Scan for the cell matching the given text and deliver its (X, Y) coordinate at center. 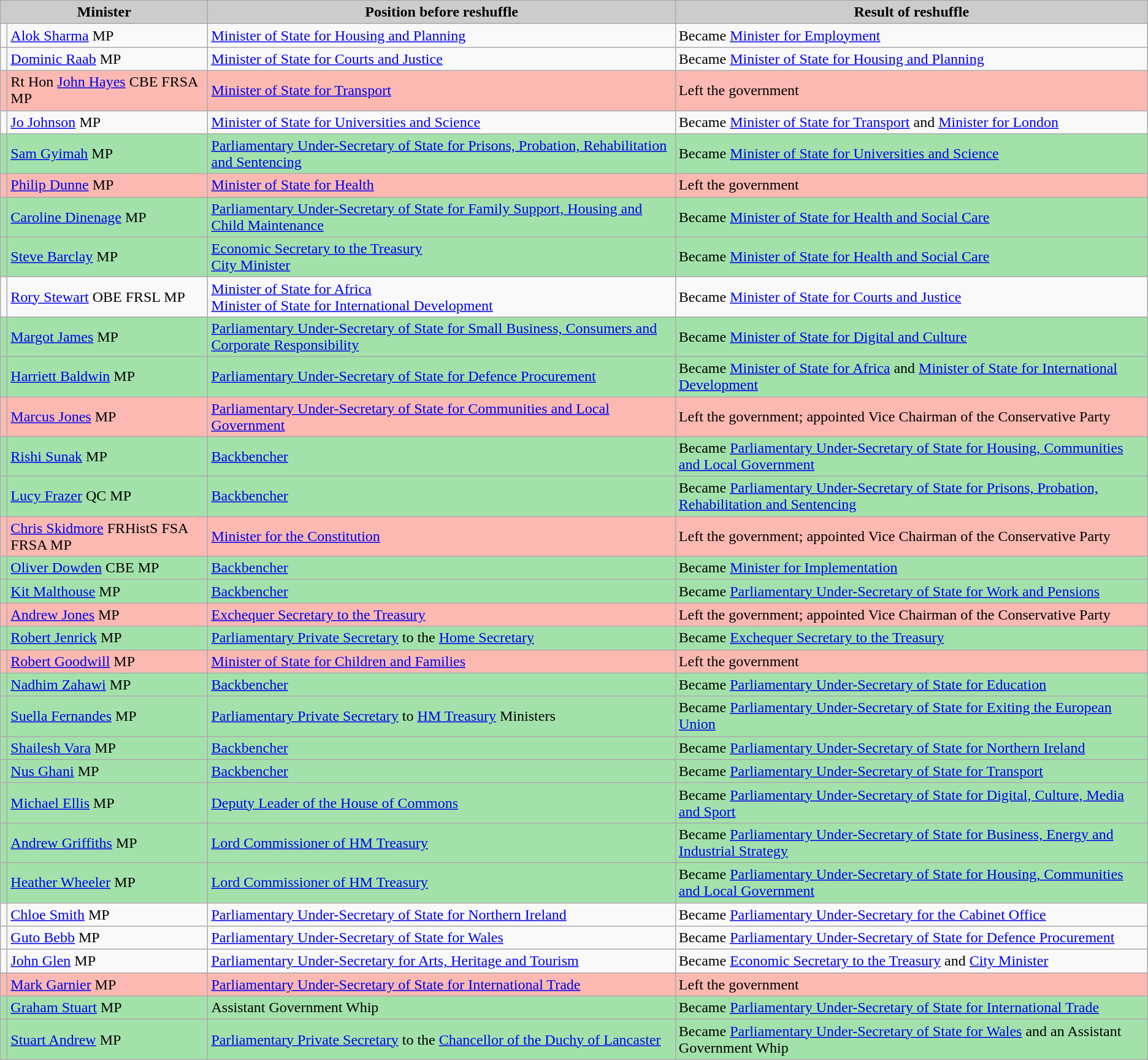
Minister of State for Universities and Science (442, 122)
Minister (104, 12)
Became Minister of State for Digital and Culture (911, 336)
Became Minister of State for Africa and Minister of State for International Development (911, 377)
Minister for the Constitution (442, 536)
Became Parliamentary Under-Secretary of State for Wales and an Assistant Government Whip (911, 1039)
Became Minister of State for Courts and Justice (911, 297)
Steve Barclay MP (108, 256)
Deputy Leader of the House of Commons (442, 802)
Became Parliamentary Under-Secretary for the Cabinet Office (911, 915)
Kit Malthouse MP (108, 591)
Parliamentary Under-Secretary of State for Family Support, Housing and Child Maintenance (442, 217)
Economic Secretary to the TreasuryCity Minister (442, 256)
Robert Goodwill MP (108, 661)
Became Minister of State for Housing and Planning (911, 59)
Dominic Raab MP (108, 59)
Robert Jenrick MP (108, 638)
Exchequer Secretary to the Treasury (442, 615)
Rt Hon John Hayes CBE FRSA MP (108, 91)
Became Parliamentary Under-Secretary of State for Work and Pensions (911, 591)
Parliamentary Under-Secretary of State for Wales (442, 938)
Guto Bebb MP (108, 938)
Graham Stuart MP (108, 1008)
Became Economic Secretary to the Treasury and City Minister (911, 961)
Became Parliamentary Under-Secretary of State for International Trade (911, 1008)
Minister of State for Children and Families (442, 661)
Assistant Government Whip (442, 1008)
Jo Johnson MP (108, 122)
Parliamentary Under-Secretary of State for Communities and Local Government (442, 416)
Nus Ghani MP (108, 771)
Became Minister of State for Universities and Science (911, 153)
Parliamentary Private Secretary to the Chancellor of the Duchy of Lancaster (442, 1039)
Heather Wheeler MP (108, 882)
Mark Garnier MP (108, 985)
Parliamentary Private Secretary to HM Treasury Ministers (442, 716)
Became Minister for Employment (911, 36)
Andrew Griffiths MP (108, 843)
Alok Sharma MP (108, 36)
Michael Ellis MP (108, 802)
Chris Skidmore FRHistS FSA FRSA MP (108, 536)
Became Minister for Implementation (911, 568)
Parliamentary Private Secretary to the Home Secretary (442, 638)
Became Parliamentary Under-Secretary of State for Education (911, 685)
Parliamentary Under-Secretary of State for Small Business, Consumers and Corporate Responsibility (442, 336)
Position before reshuffle (442, 12)
Sam Gyimah MP (108, 153)
Rory Stewart OBE FRSL MP (108, 297)
Became Parliamentary Under-Secretary of State for Prisons, Probation, Rehabilitation and Sentencing (911, 497)
Harriett Baldwin MP (108, 377)
Shailesh Vara MP (108, 748)
Parliamentary Under-Secretary of State for Defence Procurement (442, 377)
Philip Dunne MP (108, 185)
Became Parliamentary Under-Secretary of State for Northern Ireland (911, 748)
Lucy Frazer QC MP (108, 497)
Minister of State for Health (442, 185)
Parliamentary Under-Secretary for Arts, Heritage and Tourism (442, 961)
Minister of State for AfricaMinister of State for International Development (442, 297)
Became Parliamentary Under-Secretary of State for Defence Procurement (911, 938)
Oliver Dowden CBE MP (108, 568)
Andrew Jones MP (108, 615)
Caroline Dinenage MP (108, 217)
John Glen MP (108, 961)
Minister of State for Courts and Justice (442, 59)
Parliamentary Under-Secretary of State for Northern Ireland (442, 915)
Became Minister of State for Transport and Minister for London (911, 122)
Minister of State for Transport (442, 91)
Became Exchequer Secretary to the Treasury (911, 638)
Margot James MP (108, 336)
Suella Fernandes MP (108, 716)
Nadhim Zahawi MP (108, 685)
Became Parliamentary Under-Secretary of State for Digital, Culture, Media and Sport (911, 802)
Rishi Sunak MP (108, 456)
Marcus Jones MP (108, 416)
Parliamentary Under-Secretary of State for Prisons, Probation, Rehabilitation and Sentencing (442, 153)
Parliamentary Under-Secretary of State for International Trade (442, 985)
Chloe Smith MP (108, 915)
Minister of State for Housing and Planning (442, 36)
Became Parliamentary Under-Secretary of State for Transport (911, 771)
Became Parliamentary Under-Secretary of State for Business, Energy and Industrial Strategy (911, 843)
Became Parliamentary Under-Secretary of State for Exiting the European Union (911, 716)
Stuart Andrew MP (108, 1039)
Result of reshuffle (911, 12)
